Return (x, y) of the center of cell containing provided text 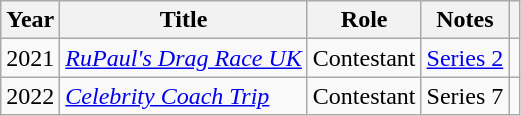
2022 (30, 96)
RuPaul's Drag Race UK (184, 58)
Title (184, 20)
Role (364, 20)
Series 2 (465, 58)
2021 (30, 58)
Celebrity Coach Trip (184, 96)
Year (30, 20)
Series 7 (465, 96)
Notes (465, 20)
